Determine the (x, y) coordinate at the center of the cell enclosing the given text.  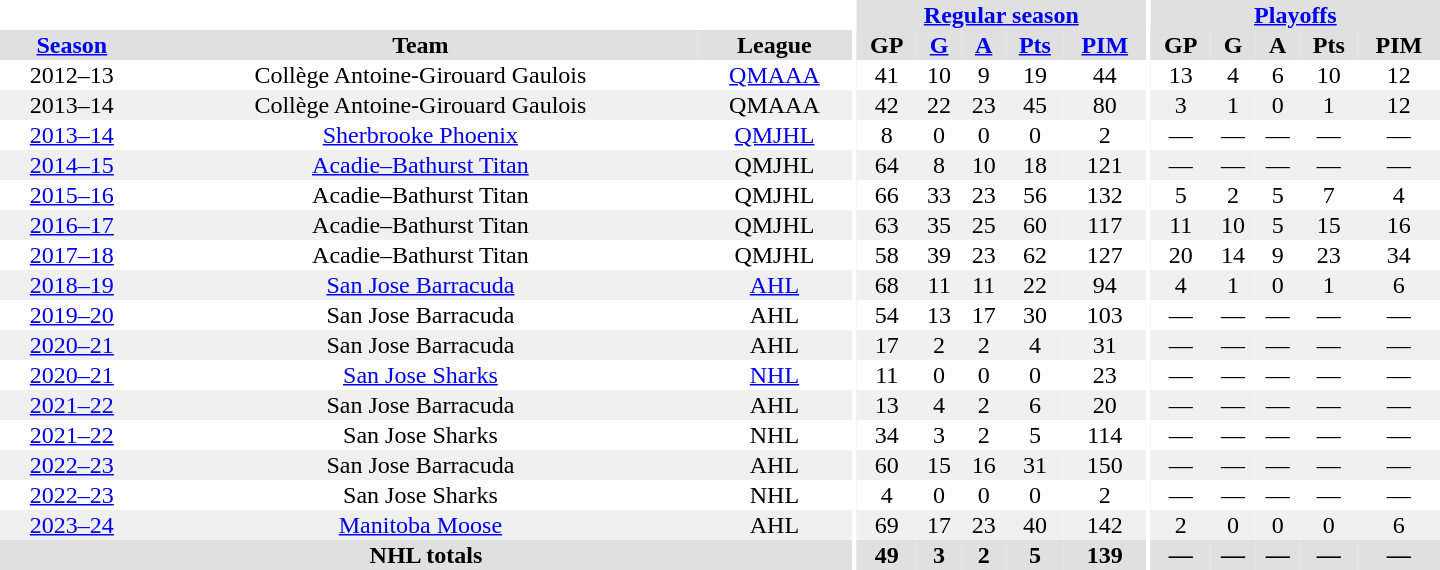
69 (887, 525)
114 (1105, 435)
94 (1105, 285)
103 (1105, 315)
25 (984, 225)
2023–24 (72, 525)
54 (887, 315)
Playoffs (1296, 15)
45 (1035, 105)
62 (1035, 255)
127 (1105, 255)
139 (1105, 555)
Manitoba Moose (420, 525)
64 (887, 165)
Regular season (1002, 15)
150 (1105, 465)
19 (1035, 75)
Season (72, 45)
2014–15 (72, 165)
Team (420, 45)
121 (1105, 165)
30 (1035, 315)
2015–16 (72, 195)
7 (1329, 195)
Sherbrooke Phoenix (420, 135)
42 (887, 105)
56 (1035, 195)
49 (887, 555)
33 (940, 195)
63 (887, 225)
39 (940, 255)
68 (887, 285)
2016–17 (72, 225)
2017–18 (72, 255)
2018–19 (72, 285)
44 (1105, 75)
2019–20 (72, 315)
2012–13 (72, 75)
80 (1105, 105)
132 (1105, 195)
18 (1035, 165)
142 (1105, 525)
40 (1035, 525)
League (774, 45)
35 (940, 225)
117 (1105, 225)
14 (1234, 255)
66 (887, 195)
NHL totals (426, 555)
41 (887, 75)
58 (887, 255)
